Provide the (X, Y) coordinate of the cell's center where the given text is located.  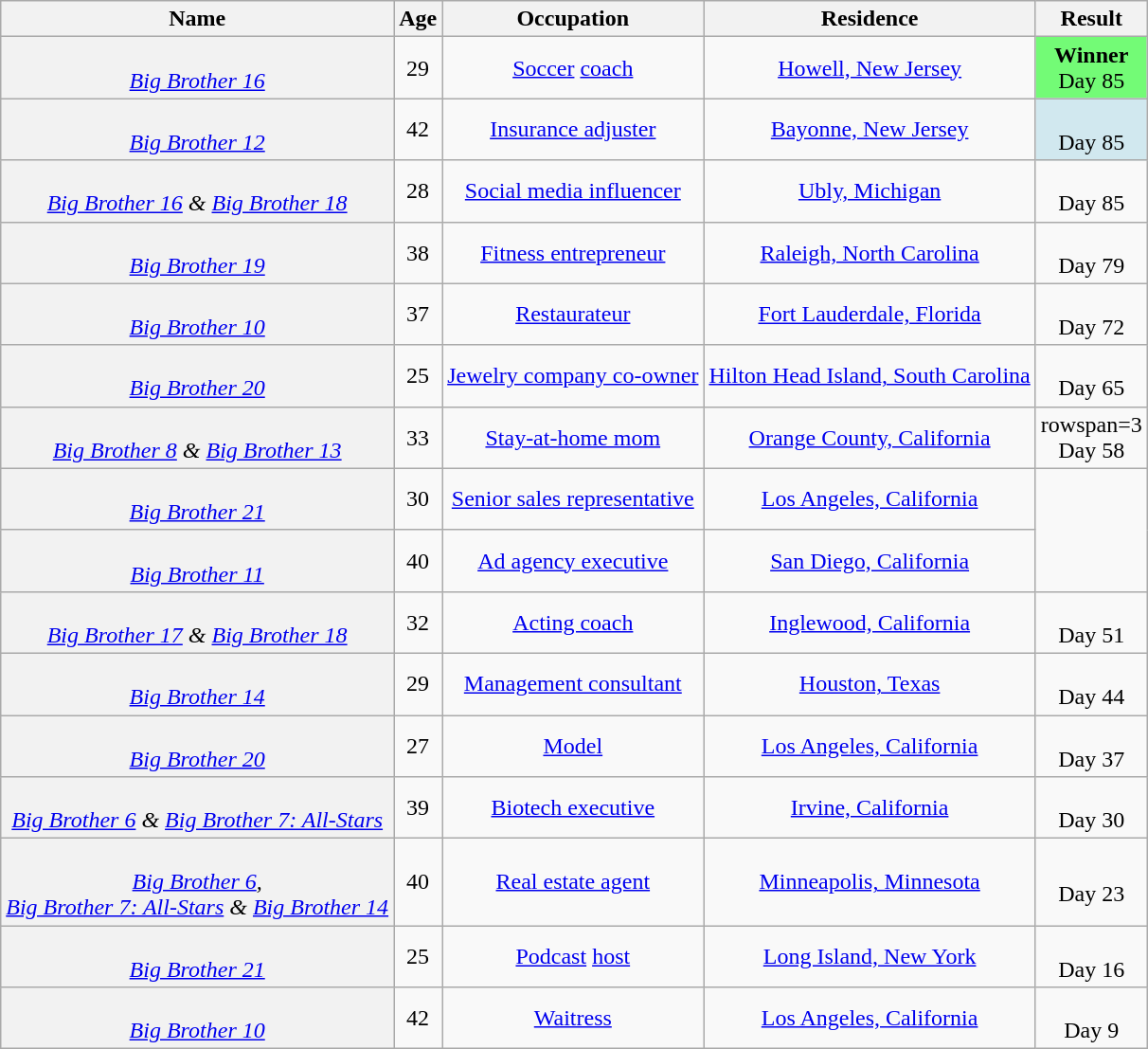
Occupation (573, 19)
WinnerDay 85 (1091, 68)
Big Brother 12 (197, 129)
27 (419, 745)
Big Brother 14 (197, 684)
Raleigh, North Carolina (870, 252)
Day 44 (1091, 684)
Restaurateur (573, 315)
Day 65 (1091, 375)
Insurance adjuster (573, 129)
Result (1091, 19)
Big Brother 6 & Big Brother 7: All-Stars (197, 807)
39 (419, 807)
Day 9 (1091, 1018)
Soccer coach (573, 68)
Day 72 (1091, 315)
Big Brother 16 (197, 68)
Day 79 (1091, 252)
Big Brother 8 & Big Brother 13 (197, 438)
Hilton Head Island, South Carolina (870, 375)
Minneapolis, Minnesota (870, 882)
33 (419, 438)
Big Brother 6,Big Brother 7: All-Stars & Big Brother 14 (197, 882)
Day 23 (1091, 882)
Age (419, 19)
38 (419, 252)
Orange County, California (870, 438)
rowspan=3 Day 58 (1091, 438)
Biotech executive (573, 807)
Day 37 (1091, 745)
Ubly, Michigan (870, 191)
Big Brother 16 & Big Brother 18 (197, 191)
Ad agency executive (573, 561)
Day 30 (1091, 807)
Big Brother 19 (197, 252)
San Diego, California (870, 561)
Fort Lauderdale, Florida (870, 315)
Social media influencer (573, 191)
Acting coach (573, 622)
Houston, Texas (870, 684)
Long Island, New York (870, 957)
Bayonne, New Jersey (870, 129)
Senior sales representative (573, 498)
32 (419, 622)
Model (573, 745)
Real estate agent (573, 882)
Stay-at-home mom (573, 438)
Day 16 (1091, 957)
37 (419, 315)
Irvine, California (870, 807)
Day 51 (1091, 622)
Name (197, 19)
30 (419, 498)
Waitress (573, 1018)
Residence (870, 19)
Big Brother 11 (197, 561)
28 (419, 191)
Management consultant (573, 684)
Big Brother 17 & Big Brother 18 (197, 622)
Inglewood, California (870, 622)
Podcast host (573, 957)
Jewelry company co-owner (573, 375)
Howell, New Jersey (870, 68)
Fitness entrepreneur (573, 252)
